Locate the cell with the specified text and output its (X, Y) center coordinate. 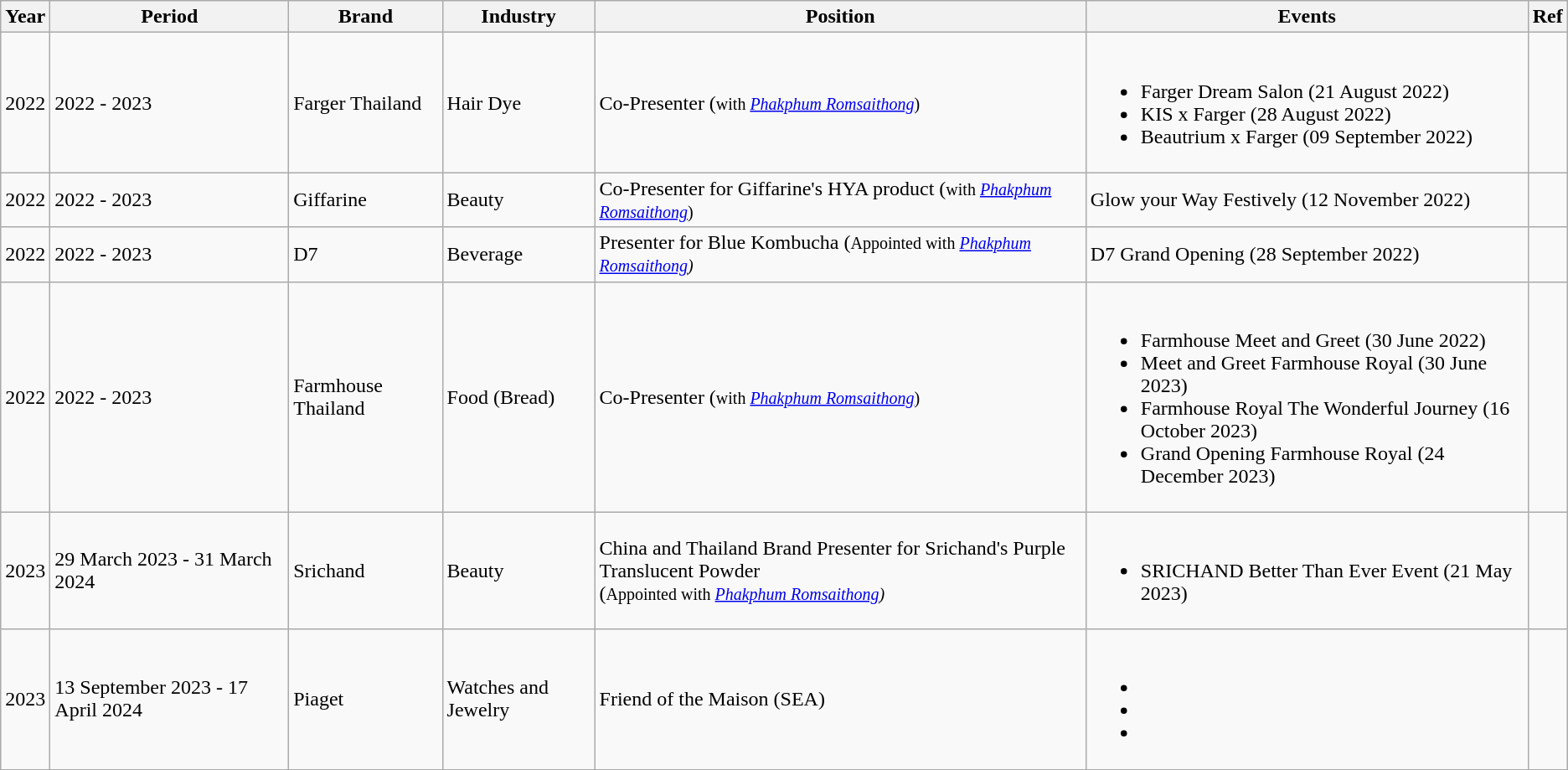
Period (169, 17)
Brand (365, 17)
Year (25, 17)
13 September 2023 - 17 April 2024 (169, 699)
Beverage (518, 255)
Giffarine (365, 199)
Watches and Jewelry (518, 699)
China and Thailand Brand Presenter for Srichand's Purple Translucent Powder(Appointed with Phakphum Romsaithong) (840, 571)
Food (Bread) (518, 397)
Piaget (365, 699)
Events (1307, 17)
SRICHAND Better Than Ever Event (21 May 2023) (1307, 571)
Hair Dye (518, 102)
Industry (518, 17)
Co-Presenter for Giffarine's HYA product (with Phakphum Romsaithong) (840, 199)
Farger Dream Salon (21 August 2022)KIS x Farger (28 August 2022)Beautrium x Farger (09 September 2022) (1307, 102)
Farmhouse Thailand (365, 397)
29 March 2023 - 31 March 2024 (169, 571)
Ref (1548, 17)
Presenter for Blue Kombucha (Appointed with Phakphum Romsaithong) (840, 255)
D7 Grand Opening (28 September 2022) (1307, 255)
Glow your Way Festively (12 November 2022) (1307, 199)
Friend of the Maison (SEA) (840, 699)
Farger Thailand (365, 102)
Position (840, 17)
Srichand (365, 571)
D7 (365, 255)
